Identify which cell holds the provided text, then report its [x, y] central coordinate. 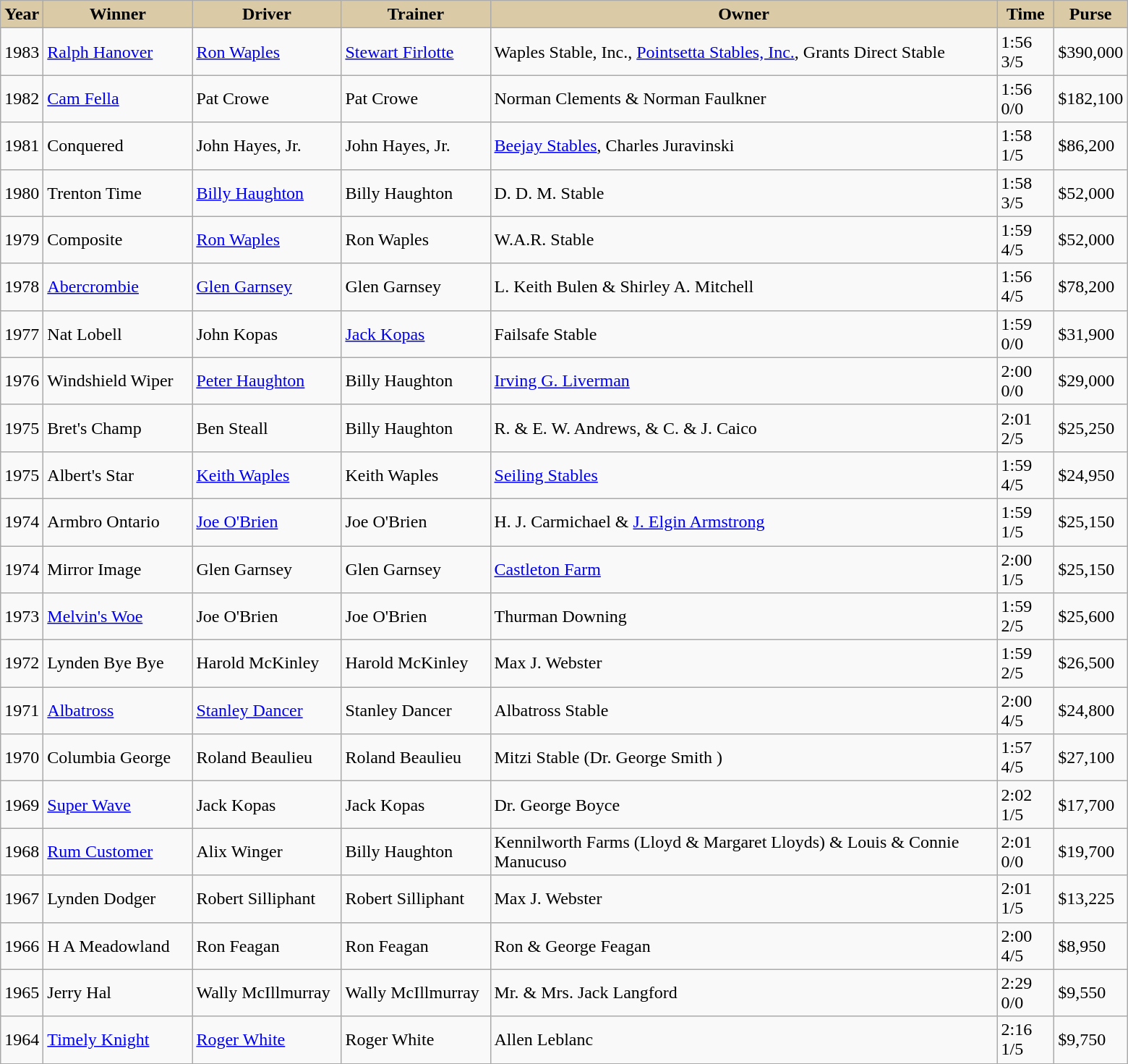
$31,900 [1090, 334]
Time [1025, 14]
Melvin's Woe [118, 616]
Allen Leblanc [743, 1040]
1965 [22, 992]
1970 [22, 758]
Peter Haughton [267, 380]
Columbia George [118, 758]
Conquered [118, 146]
1983 [22, 52]
$17,700 [1090, 804]
1964 [22, 1040]
1966 [22, 946]
1976 [22, 380]
Ben Steall [267, 428]
Super Wave [118, 804]
Abercrombie [118, 286]
H A Meadowland [118, 946]
Alix Winger [267, 852]
1972 [22, 664]
2:01 2/5 [1025, 428]
Beejay Stables, Charles Juravinski [743, 146]
1971 [22, 710]
Albert's Star [118, 474]
Stewart Firlotte [416, 52]
D. D. M. Stable [743, 192]
1968 [22, 852]
Norman Clements & Norman Faulkner [743, 98]
$29,000 [1090, 380]
Purse [1090, 14]
Ron & George Feagan [743, 946]
$27,100 [1090, 758]
Composite [118, 240]
Jerry Hal [118, 992]
2:29 0/0 [1025, 992]
$25,600 [1090, 616]
Thurman Downing [743, 616]
Rum Customer [118, 852]
Cam Fella [118, 98]
$24,950 [1090, 474]
Owner [743, 14]
1:58 1/5 [1025, 146]
Trainer [416, 14]
1:58 3/5 [1025, 192]
Lynden Bye Bye [118, 664]
$86,200 [1090, 146]
Castleton Farm [743, 569]
Lynden Dodger [118, 898]
Trenton Time [118, 192]
1973 [22, 616]
Windshield Wiper [118, 380]
Mr. & Mrs. Jack Langford [743, 992]
1:59 0/0 [1025, 334]
Dr. George Boyce [743, 804]
1:56 3/5 [1025, 52]
Ralph Hanover [118, 52]
$24,800 [1090, 710]
$13,225 [1090, 898]
$19,700 [1090, 852]
Nat Lobell [118, 334]
Irving G. Liverman [743, 380]
Kennilworth Farms (Lloyd & Margaret Lloyds) & Louis & Connie Manucuso [743, 852]
Year [22, 14]
Winner [118, 14]
2:00 0/0 [1025, 380]
Mitzi Stable (Dr. George Smith ) [743, 758]
1:59 1/5 [1025, 522]
$26,500 [1090, 664]
1967 [22, 898]
2:01 1/5 [1025, 898]
1980 [22, 192]
$8,950 [1090, 946]
L. Keith Bulen & Shirley A. Mitchell [743, 286]
Driver [267, 14]
$9,750 [1090, 1040]
John Kopas [267, 334]
1:56 0/0 [1025, 98]
$25,250 [1090, 428]
1:56 4/5 [1025, 286]
1981 [22, 146]
1982 [22, 98]
Failsafe Stable [743, 334]
1978 [22, 286]
2:00 1/5 [1025, 569]
1977 [22, 334]
Bret's Champ [118, 428]
Armbro Ontario [118, 522]
Albatross [118, 710]
$78,200 [1090, 286]
2:16 1/5 [1025, 1040]
1979 [22, 240]
2:01 0/0 [1025, 852]
$182,100 [1090, 98]
Mirror Image [118, 569]
1:57 4/5 [1025, 758]
R. & E. W. Andrews, & C. & J. Caico [743, 428]
Seiling Stables [743, 474]
$390,000 [1090, 52]
2:02 1/5 [1025, 804]
Albatross Stable [743, 710]
W.A.R. Stable [743, 240]
Timely Knight [118, 1040]
1969 [22, 804]
H. J. Carmichael & J. Elgin Armstrong [743, 522]
Waples Stable, Inc., Pointsetta Stables, Inc., Grants Direct Stable [743, 52]
$9,550 [1090, 992]
